Determine the [X, Y] coordinate at the center of the cell enclosing the given text.  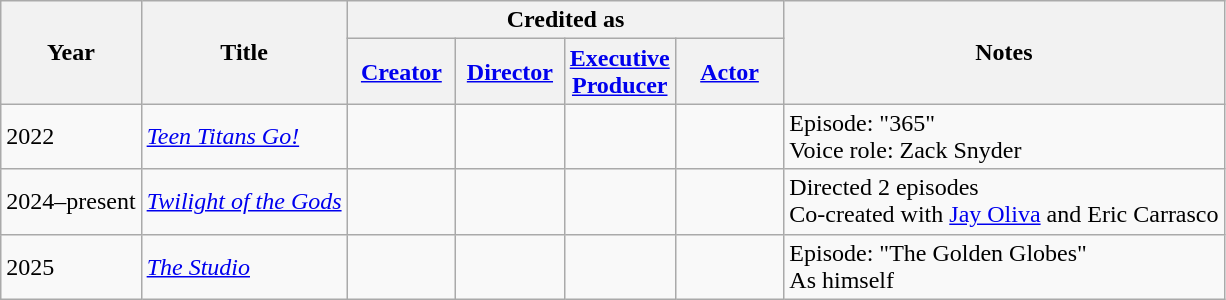
ExecutiveProducer [620, 72]
Creator [402, 72]
Episode: "The Golden Globes"As himself [1004, 266]
The Studio [244, 266]
2022 [71, 136]
2025 [71, 266]
Twilight of the Gods [244, 202]
Director [510, 72]
Episode: "365"Voice role: Zack Snyder [1004, 136]
Actor [730, 72]
Teen Titans Go! [244, 136]
Title [244, 52]
Directed 2 episodesCo-created with Jay Oliva and Eric Carrasco [1004, 202]
Notes [1004, 52]
Credited as [566, 20]
2024–present [71, 202]
Year [71, 52]
